Return (X, Y) of the center of cell containing provided text 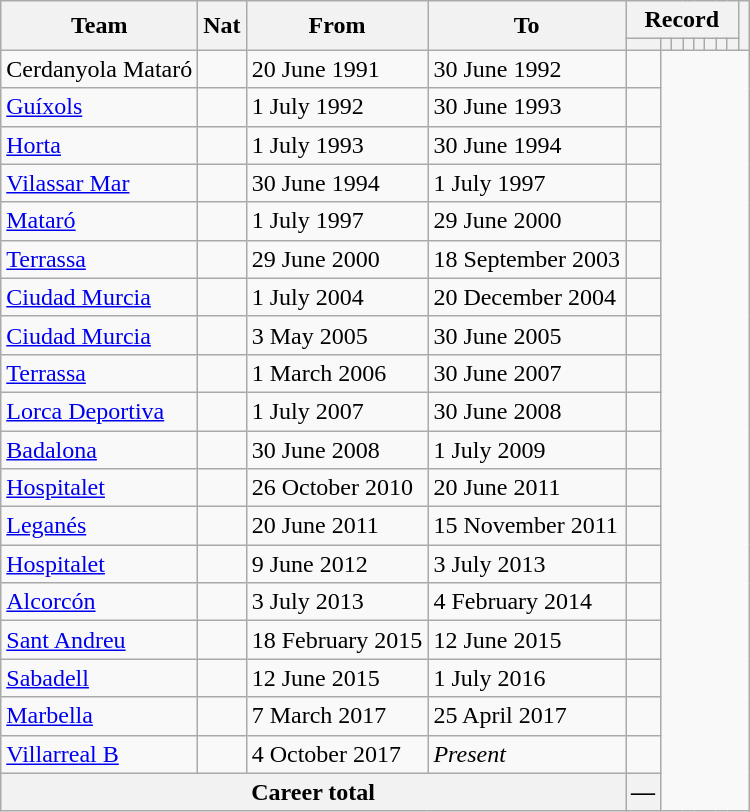
4 October 2017 (337, 754)
Nat (222, 26)
26 October 2010 (337, 488)
Vilassar Mar (100, 183)
Mataró (100, 221)
30 June 1993 (527, 107)
15 November 2011 (527, 526)
1 July 2016 (527, 678)
Cerdanyola Mataró (100, 69)
Present (527, 754)
Sabadell (100, 678)
20 June 1991 (337, 69)
1 March 2006 (337, 373)
1 July 2004 (337, 297)
Career total (314, 792)
20 December 2004 (527, 297)
1 July 2007 (337, 411)
Record (682, 20)
18 February 2015 (337, 640)
Badalona (100, 449)
18 September 2003 (527, 259)
Marbella (100, 716)
1 July 1992 (337, 107)
9 June 2012 (337, 564)
Alcorcón (100, 602)
— (644, 792)
Leganés (100, 526)
25 April 2017 (527, 716)
1 July 2009 (527, 449)
To (527, 26)
3 May 2005 (337, 335)
From (337, 26)
1 July 1993 (337, 145)
Guíxols (100, 107)
30 June 1992 (527, 69)
30 June 2005 (527, 335)
Sant Andreu (100, 640)
7 March 2017 (337, 716)
30 June 2007 (527, 373)
Villarreal B (100, 754)
Lorca Deportiva (100, 411)
4 February 2014 (527, 602)
Team (100, 26)
Horta (100, 145)
